Output the (x, y) coordinate of the center of the cell containing the given text.  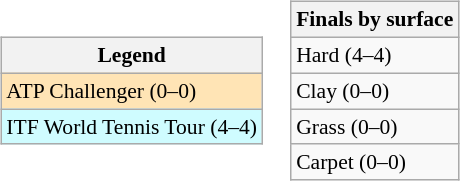
ITF World Tennis Tour (4–4) (132, 127)
Legend (132, 55)
Clay (0–0) (374, 91)
ATP Challenger (0–0) (132, 91)
Finals by surface (374, 20)
Carpet (0–0) (374, 162)
Hard (4–4) (374, 55)
Grass (0–0) (374, 127)
